Provide the (X, Y) coordinate of the cell's center where the given text is located.  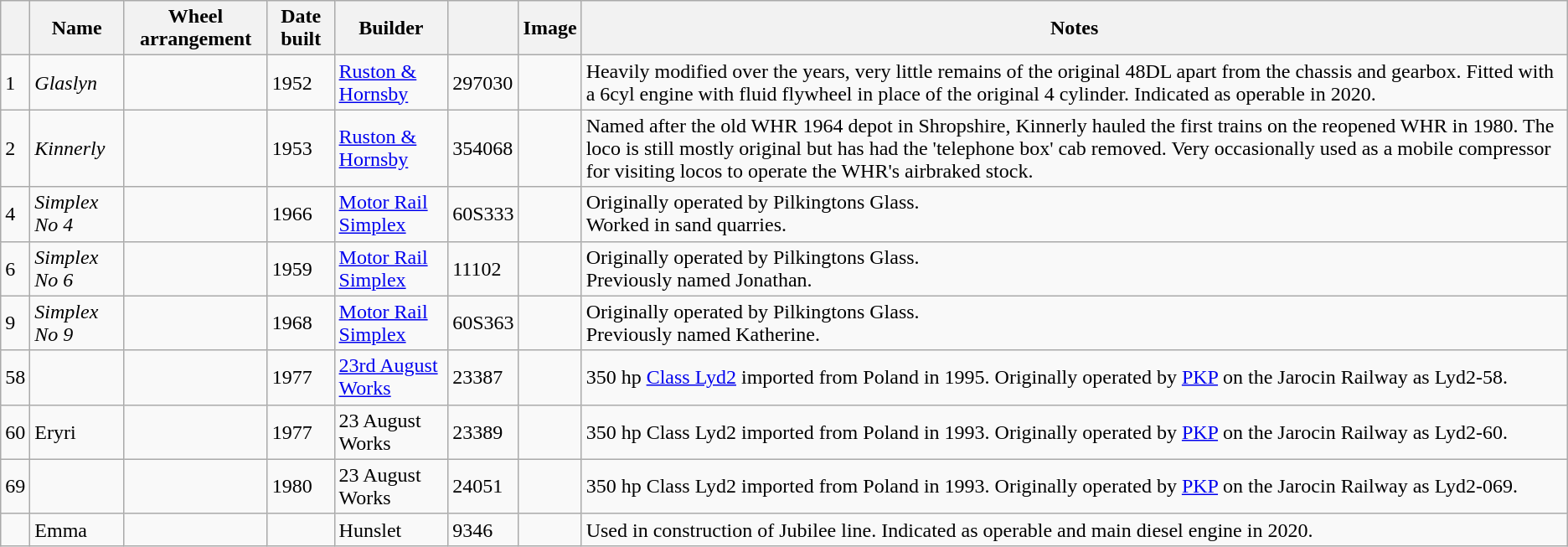
6 (15, 268)
9 (15, 323)
23387 (483, 377)
Glaslyn (77, 82)
350 hp Class Lyd2 imported from Poland in 1993. Originally operated by PKP on the Jarocin Railway as Lyd2-60. (1074, 432)
2 (15, 148)
Originally operated by Pilkingtons Glass.Previously named Jonathan. (1074, 268)
23389 (483, 432)
297030 (483, 82)
60S333 (483, 214)
Kinnerly (77, 148)
9346 (483, 529)
Name (77, 28)
1 (15, 82)
350 hp Class Lyd2 imported from Poland in 1993. Originally operated by PKP on the Jarocin Railway as Lyd2-069. (1074, 486)
60S363 (483, 323)
Originally operated by Pilkingtons Glass.Previously named Katherine. (1074, 323)
350 hp Class Lyd2 imported from Poland in 1995. Originally operated by PKP on the Jarocin Railway as Lyd2-58. (1074, 377)
11102 (483, 268)
Eryri (77, 432)
4 (15, 214)
Wheel arrangement (196, 28)
1966 (301, 214)
Simplex No 4 (77, 214)
Originally operated by Pilkingtons Glass.Worked in sand quarries. (1074, 214)
Hunslet (391, 529)
Used in construction of Jubilee line. Indicated as operable and main diesel engine in 2020. (1074, 529)
24051 (483, 486)
Emma (77, 529)
354068 (483, 148)
Simplex No 6 (77, 268)
1952 (301, 82)
Builder (391, 28)
58 (15, 377)
69 (15, 486)
Notes (1074, 28)
1959 (301, 268)
1953 (301, 148)
60 (15, 432)
Simplex No 9 (77, 323)
1968 (301, 323)
Date built (301, 28)
1980 (301, 486)
23rd August Works (391, 377)
Image (549, 28)
